Pinpoint the cell where the given text exists, returning its [x, y] midpoint coordinate. 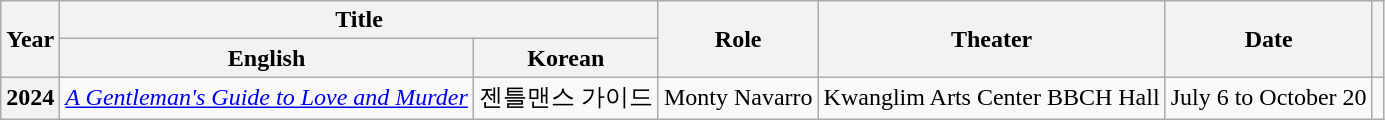
2024 [30, 98]
A Gentleman's Guide to Love and Murder [266, 98]
English [266, 58]
Kwanglim Arts Center BBCH Hall [992, 98]
Monty Navarro [738, 98]
Date [1268, 39]
Korean [566, 58]
July 6 to October 20 [1268, 98]
젠틀맨스 가이드 [566, 98]
Year [30, 39]
Role [738, 39]
Theater [992, 39]
Title [360, 20]
